Identify which cell holds the provided text, then report its [x, y] central coordinate. 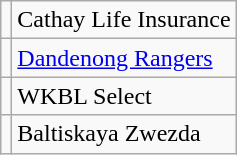
Baltiskaya Zwezda [124, 134]
Dandenong Rangers [124, 58]
WKBL Select [124, 96]
Cathay Life Insurance [124, 20]
